Extract the [X, Y] coordinate from the center of the cell holding the provided text.  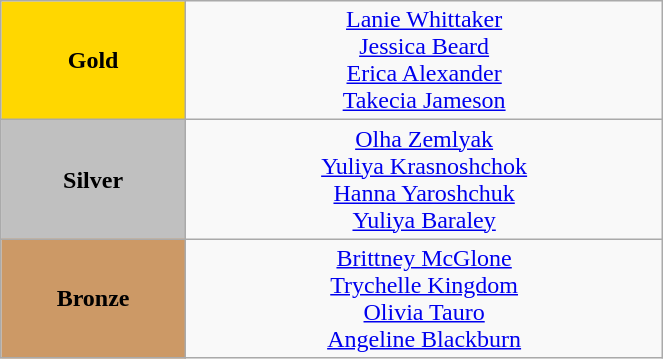
Bronze [94, 298]
Gold [94, 60]
Silver [94, 180]
Lanie WhittakerJessica BeardErica AlexanderTakecia Jameson [424, 60]
Brittney McGloneTrychelle KingdomOlivia TauroAngeline Blackburn [424, 298]
Olha ZemlyakYuliya KrasnoshchokHanna YaroshchukYuliya Baraley [424, 180]
